Determine the (x, y) coordinate at the center of the cell enclosing the given text.  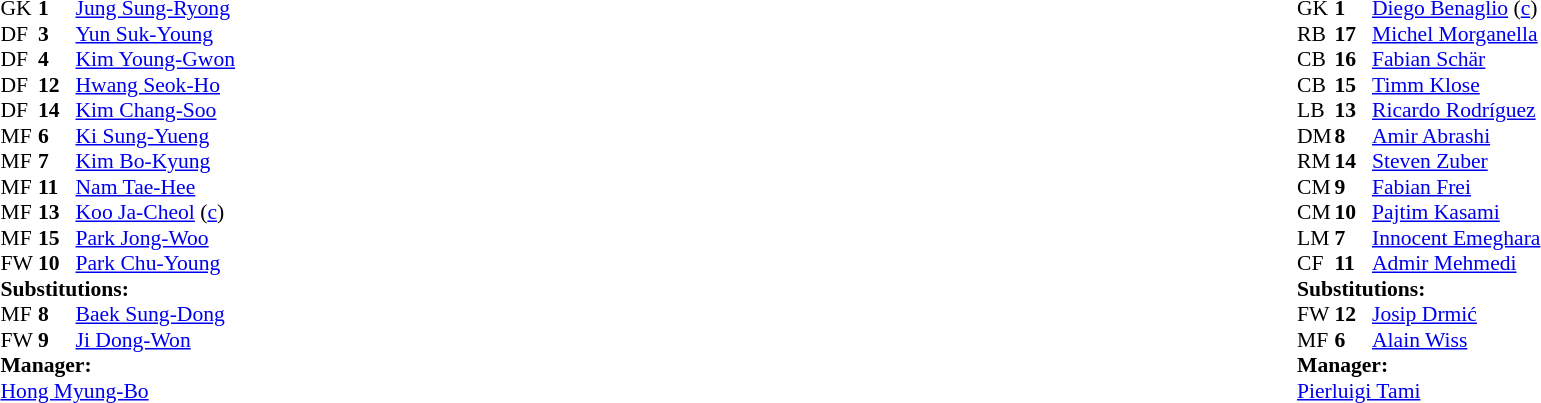
Park Chu-Young (156, 263)
17 (1354, 34)
Fabian Frei (1456, 187)
LM (1316, 238)
Michel Morganella (1456, 34)
Innocent Emeghara (1456, 238)
Alain Wiss (1456, 340)
Fabian Schär (1456, 59)
Josip Drmić (1456, 315)
Admir Mehmedi (1456, 263)
RM (1316, 161)
Ricardo Rodríguez (1456, 111)
RB (1316, 34)
Nam Tae-Hee (156, 187)
LB (1316, 111)
Kim Bo-Kyung (156, 161)
Hwang Seok-Ho (156, 85)
Ji Dong-Won (156, 340)
Koo Ja-Cheol (c) (156, 213)
4 (57, 59)
Timm Klose (1456, 85)
Pajtim Kasami (1456, 213)
Yun Suk-Young (156, 34)
Amir Abrashi (1456, 136)
3 (57, 34)
Ki Sung-Yueng (156, 136)
Kim Young-Gwon (156, 59)
DM (1316, 136)
Park Jong-Woo (156, 238)
Steven Zuber (1456, 161)
16 (1354, 59)
Kim Chang-Soo (156, 111)
CF (1316, 263)
Baek Sung-Dong (156, 315)
